Extract the [x, y] coordinate from the center of the cell holding the provided text.  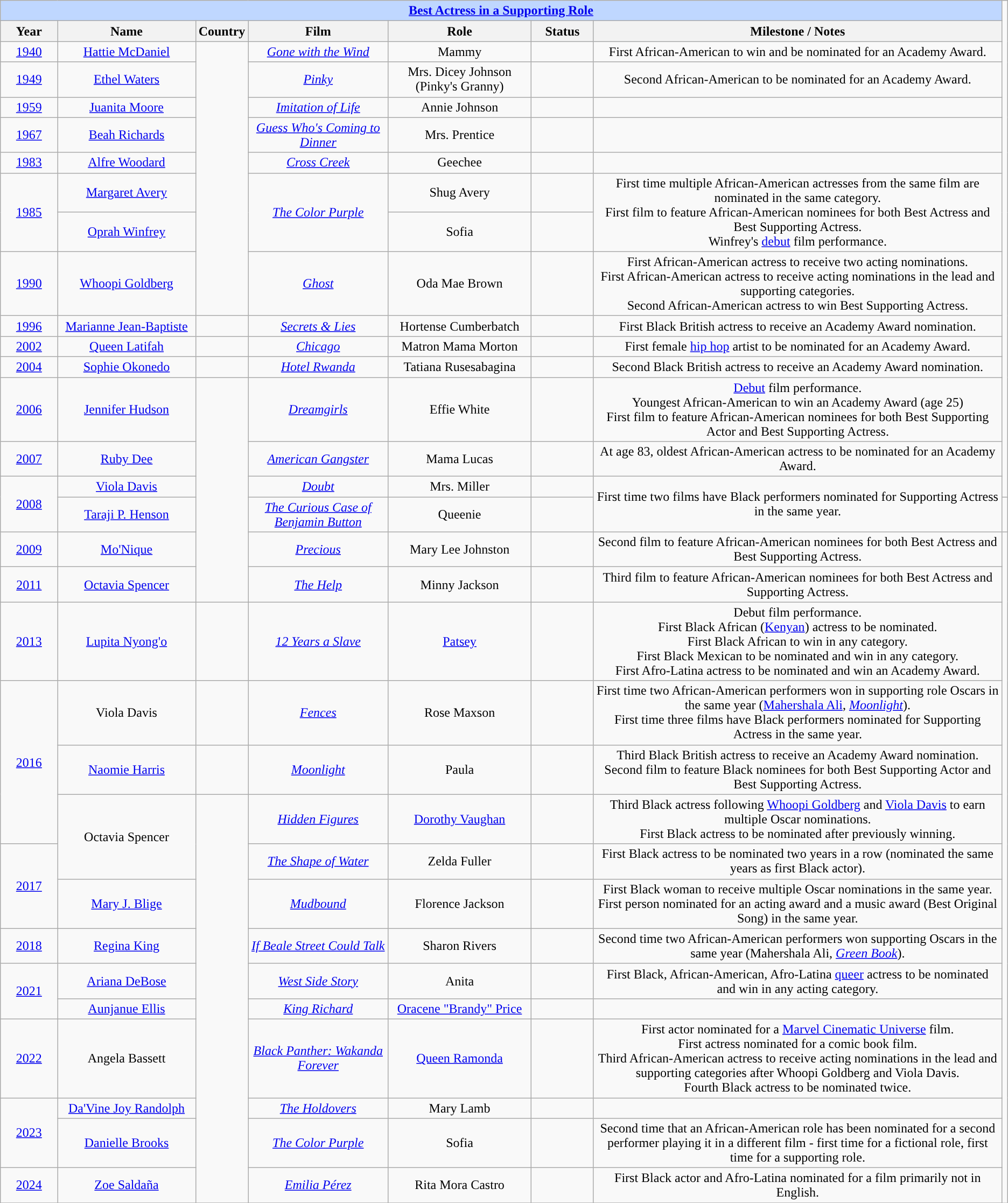
Second Black British actress to receive an Academy Award nomination. [797, 367]
Year [29, 31]
Patsey [460, 641]
Minny Jackson [460, 585]
Dorothy Vaughan [460, 819]
Chicago [318, 346]
Mary Lee Johnston [460, 549]
First Black actress to be nominated two years in a row (nominated the same years as first Black actor). [797, 862]
Hattie McDaniel [127, 52]
First female hip hop artist to be nominated for an Academy Award. [797, 346]
Cross Creek [318, 163]
Queenie [460, 515]
Third film to feature African-American nominees for both Best Actress and Supporting Actress. [797, 585]
Queen Ramonda [460, 1058]
Gone with the Wind [318, 52]
Danielle Brooks [127, 1143]
King Richard [318, 1009]
Film [318, 31]
Dreamgirls [318, 409]
Moonlight [318, 770]
The Curious Case of Benjamin Button [318, 515]
Mrs. Prentice [460, 135]
Mary Lamb [460, 1108]
Florence Jackson [460, 904]
First time two films have Black performers nominated for Supporting Actress in the same year. [797, 504]
Rita Mora Castro [460, 1186]
Second African-American to be nominated for an Academy Award. [797, 80]
Tatiana Rusesabagina [460, 367]
Anita [460, 981]
First African-American to win and be nominated for an Academy Award. [797, 52]
Sophie Okonedo [127, 367]
1967 [29, 135]
Margaret Avery [127, 193]
West Side Story [318, 981]
Ethel Waters [127, 80]
2007 [29, 459]
Zoe Saldaña [127, 1186]
First Black actor and Afro-Latina nominated for a film primarily not in English. [797, 1186]
Secrets & Lies [318, 326]
At age 83, oldest African-American actress to be nominated for an Academy Award. [797, 459]
Oprah Winfrey [127, 232]
Lupita Nyong'o [127, 641]
1990 [29, 283]
12 Years a Slave [318, 641]
Annie Johnson [460, 107]
Rose Maxson [460, 713]
Oda Mae Brown [460, 283]
Hidden Figures [318, 819]
Geechee [460, 163]
1949 [29, 80]
Regina King [127, 946]
1983 [29, 163]
1996 [29, 326]
Hortense Cumberbatch [460, 326]
Second time two African-American performers won supporting Oscars in the same year (Mahershala Ali, Green Book). [797, 946]
Paula [460, 770]
Shug Avery [460, 193]
Oracene "Brandy" Price [460, 1009]
2006 [29, 409]
First Black British actress to receive an Academy Award nomination. [797, 326]
Precious [318, 549]
Da'Vine Joy Randolph [127, 1108]
Mrs. Miller [460, 487]
2013 [29, 641]
American Gangster [318, 459]
2022 [29, 1058]
Guess Who's Coming to Dinner [318, 135]
2023 [29, 1132]
If Beale Street Could Talk [318, 946]
Mo'Nique [127, 549]
Mrs. Dicey Johnson (Pinky's Granny) [460, 80]
2021 [29, 991]
Milestone / Notes [797, 31]
Naomie Harris [127, 770]
Mama Lucas [460, 459]
1940 [29, 52]
Second film to feature African-American nominees for both Best Actress and Best Supporting Actress. [797, 549]
Whoopi Goldberg [127, 283]
2002 [29, 346]
Country [222, 31]
Alfre Woodard [127, 163]
Mary J. Blige [127, 904]
Ghost [318, 283]
Black Panther: Wakanda Forever [318, 1058]
Taraji P. Henson [127, 515]
Mudbound [318, 904]
Angela Bassett [127, 1058]
2004 [29, 367]
1985 [29, 212]
2011 [29, 585]
The Holdovers [318, 1108]
Mammy [460, 52]
2024 [29, 1186]
Marianne Jean-Baptiste [127, 326]
2016 [29, 763]
Effie White [460, 409]
Ruby Dee [127, 459]
Doubt [318, 487]
2017 [29, 886]
Ariana DeBose [127, 981]
Hotel Rwanda [318, 367]
Jennifer Hudson [127, 409]
The Shape of Water [318, 862]
The Help [318, 585]
Pinky [318, 80]
Queen Latifah [127, 346]
1959 [29, 107]
Status [562, 31]
Aunjanue Ellis [127, 1009]
Emilia Pérez [318, 1186]
Sharon Rivers [460, 946]
Fences [318, 713]
Name [127, 31]
First Black, African-American, Afro-Latina queer actress to be nominated and win in any acting category. [797, 981]
Imitation of Life [318, 107]
Juanita Moore [127, 107]
Best Actress in a Supporting Role [501, 11]
Matron Mama Morton [460, 346]
Zelda Fuller [460, 862]
Role [460, 31]
2009 [29, 549]
2008 [29, 504]
2018 [29, 946]
Beah Richards [127, 135]
